Pinpoint the cell where the given text exists, returning its [x, y] midpoint coordinate. 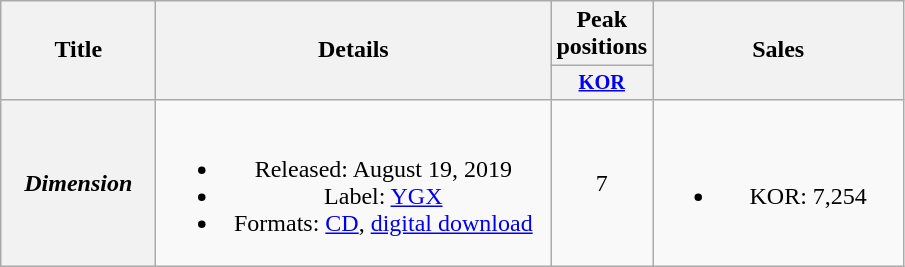
Peak positions [602, 34]
KOR [602, 83]
KOR: 7,254 [778, 182]
Released: August 19, 2019Label: YGXFormats: CD, digital download [354, 182]
Details [354, 50]
Sales [778, 50]
7 [602, 182]
Dimension [78, 182]
Title [78, 50]
